Detect which cell encompasses the target text, then output its [X, Y] center coordinate. 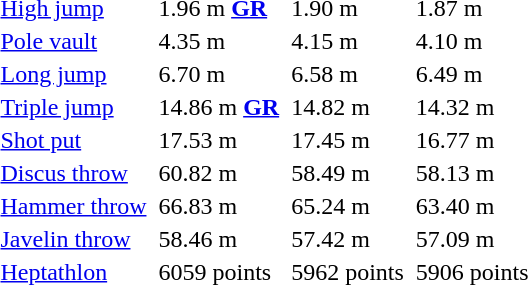
6.70 m [219, 74]
58.49 m [348, 173]
14.86 m GR [219, 107]
6.58 m [348, 74]
14.82 m [348, 107]
17.53 m [219, 140]
57.42 m [348, 239]
4.35 m [219, 41]
17.45 m [348, 140]
4.15 m [348, 41]
58.46 m [219, 239]
65.24 m [348, 206]
66.83 m [219, 206]
60.82 m [219, 173]
